Identify which cell holds the provided text, then report its [X, Y] central coordinate. 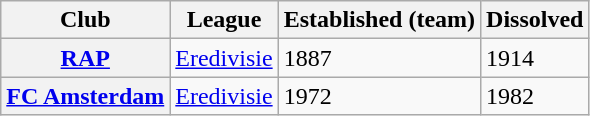
1914 [535, 58]
RAP [86, 58]
1972 [379, 96]
Club [86, 20]
Established (team) [379, 20]
League [224, 20]
FC Amsterdam [86, 96]
Dissolved [535, 20]
1982 [535, 96]
1887 [379, 58]
